From the cell containing the given text, extract its center point as [x, y] coordinate. 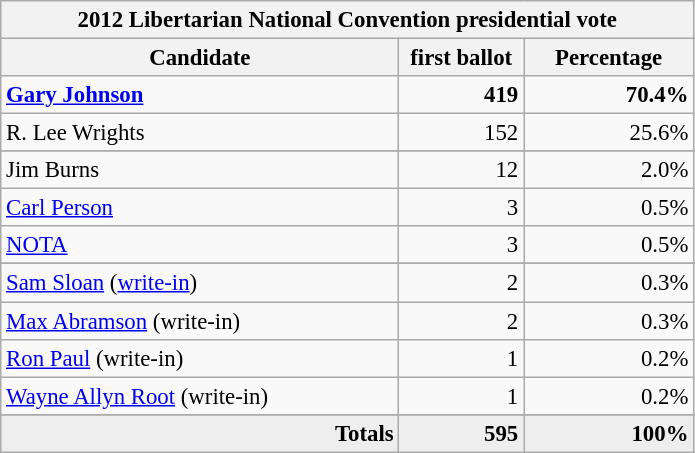
Jim Burns [200, 170]
2.0% [609, 170]
Totals [200, 433]
25.6% [609, 133]
152 [462, 133]
NOTA [200, 245]
595 [462, 433]
Percentage [609, 58]
Ron Paul (write-in) [200, 358]
2012 Libertarian National Convention presidential vote [348, 20]
419 [462, 95]
12 [462, 170]
100% [609, 433]
Sam Sloan (write-in) [200, 283]
Candidate [200, 58]
Carl Person [200, 208]
Gary Johnson [200, 95]
Max Abramson (write-in) [200, 321]
R. Lee Wrights [200, 133]
Wayne Allyn Root (write-in) [200, 396]
70.4% [609, 95]
first ballot [462, 58]
